Locate the cell with the specified text and output its [x, y] center coordinate. 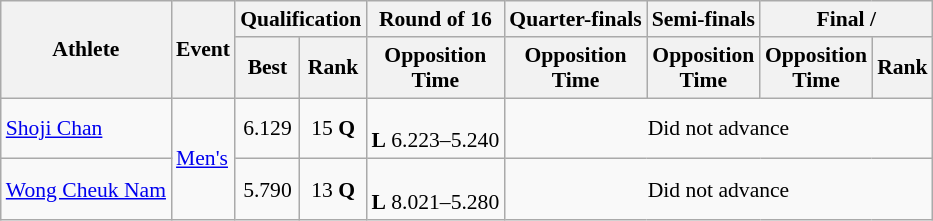
Final / [846, 19]
13 Q [334, 190]
6.129 [268, 128]
Shoji Chan [86, 128]
Athlete [86, 50]
Round of 16 [435, 19]
Semi-finals [704, 19]
Wong Cheuk Nam [86, 190]
Event [203, 50]
15 Q [334, 128]
Qualification [300, 19]
L 8.021–5.280 [435, 190]
L 6.223–5.240 [435, 128]
Quarter-finals [575, 19]
Best [268, 68]
Men's [203, 159]
5.790 [268, 190]
